Search for the cell housing the specified text and yield its [x, y] center coordinate. 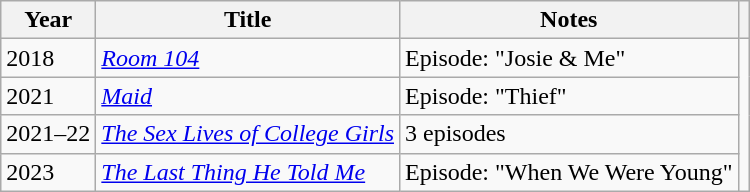
The Sex Lives of College Girls [248, 134]
2018 [48, 58]
Title [248, 20]
2023 [48, 172]
Maid [248, 96]
Episode: "When We Were Young" [570, 172]
Notes [570, 20]
The Last Thing He Told Me [248, 172]
Episode: "Josie & Me" [570, 58]
Room 104 [248, 58]
2021 [48, 96]
2021–22 [48, 134]
3 episodes [570, 134]
Year [48, 20]
Episode: "Thief" [570, 96]
